Output the [x, y] coordinate of the center of the cell containing the given text.  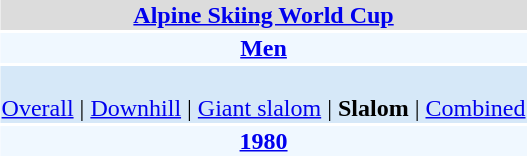
Men [264, 48]
1980 [264, 141]
Alpine Skiing World Cup [264, 15]
Overall | Downhill | Giant slalom | Slalom | Combined [264, 94]
